For the text-containing cell, return its midpoint in (x, y) coordinate format. 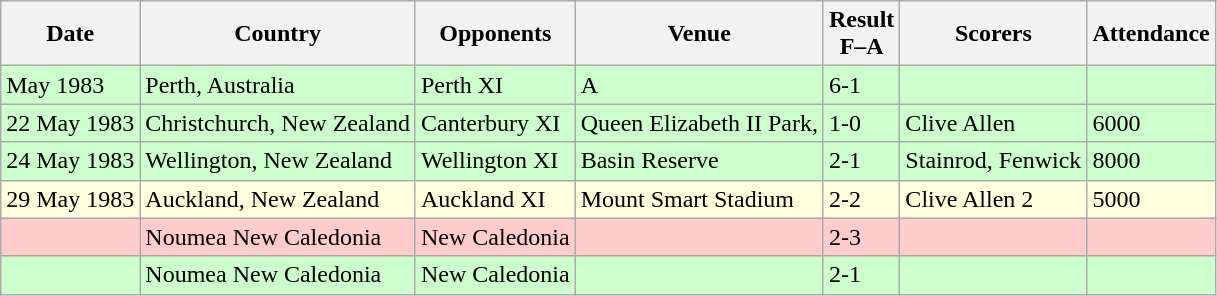
Perth, Australia (278, 85)
Canterbury XI (495, 123)
Mount Smart Stadium (699, 199)
Wellington, New Zealand (278, 161)
1-0 (861, 123)
2-3 (861, 237)
5000 (1151, 199)
Queen Elizabeth II Park, (699, 123)
Auckland, New Zealand (278, 199)
Country (278, 34)
Attendance (1151, 34)
Perth XI (495, 85)
6000 (1151, 123)
Opponents (495, 34)
8000 (1151, 161)
Scorers (994, 34)
May 1983 (70, 85)
Stainrod, Fenwick (994, 161)
29 May 1983 (70, 199)
Auckland XI (495, 199)
Basin Reserve (699, 161)
Venue (699, 34)
Clive Allen (994, 123)
ResultF–A (861, 34)
24 May 1983 (70, 161)
Wellington XI (495, 161)
2-2 (861, 199)
6-1 (861, 85)
A (699, 85)
22 May 1983 (70, 123)
Christchurch, New Zealand (278, 123)
Date (70, 34)
Clive Allen 2 (994, 199)
